Return the [x, y] coordinate for the center point of the cell that contains the specified text.  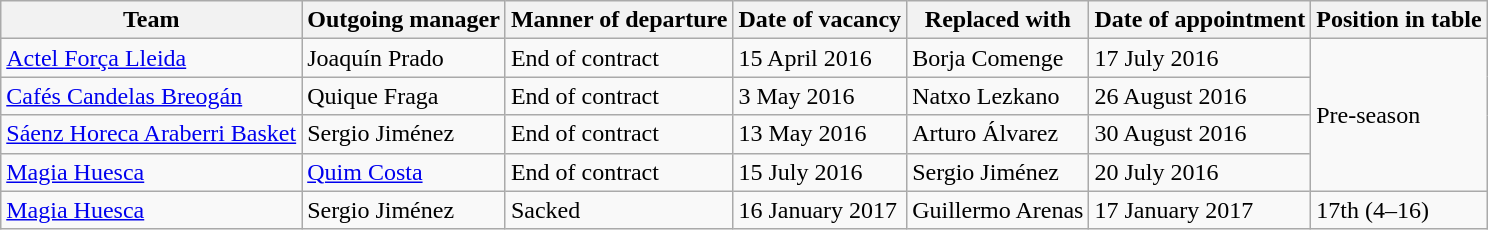
Cafés Candelas Breogán [152, 96]
17 January 2017 [1200, 210]
Replaced with [998, 20]
Date of appointment [1200, 20]
Team [152, 20]
Natxo Lezkano [998, 96]
Arturo Álvarez [998, 134]
17th (4–16) [1399, 210]
Date of vacancy [820, 20]
Quim Costa [404, 172]
Manner of departure [618, 20]
Guillermo Arenas [998, 210]
15 April 2016 [820, 58]
30 August 2016 [1200, 134]
13 May 2016 [820, 134]
Outgoing manager [404, 20]
Joaquín Prado [404, 58]
Pre-season [1399, 115]
Actel Força Lleida [152, 58]
15 July 2016 [820, 172]
Sáenz Horeca Araberri Basket [152, 134]
16 January 2017 [820, 210]
17 July 2016 [1200, 58]
Position in table [1399, 20]
Sacked [618, 210]
Borja Comenge [998, 58]
26 August 2016 [1200, 96]
20 July 2016 [1200, 172]
3 May 2016 [820, 96]
Quique Fraga [404, 96]
